From the cell containing the given text, extract its center point as (x, y) coordinate. 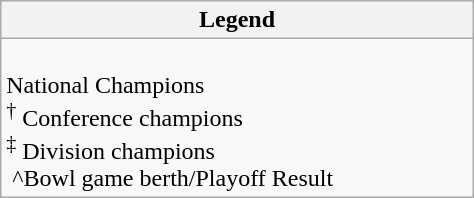
National Champions † Conference champions ‡ Division champions ^Bowl game berth/Playoff Result (237, 118)
Legend (237, 20)
